Output the [X, Y] coordinate of the center of the cell containing the given text.  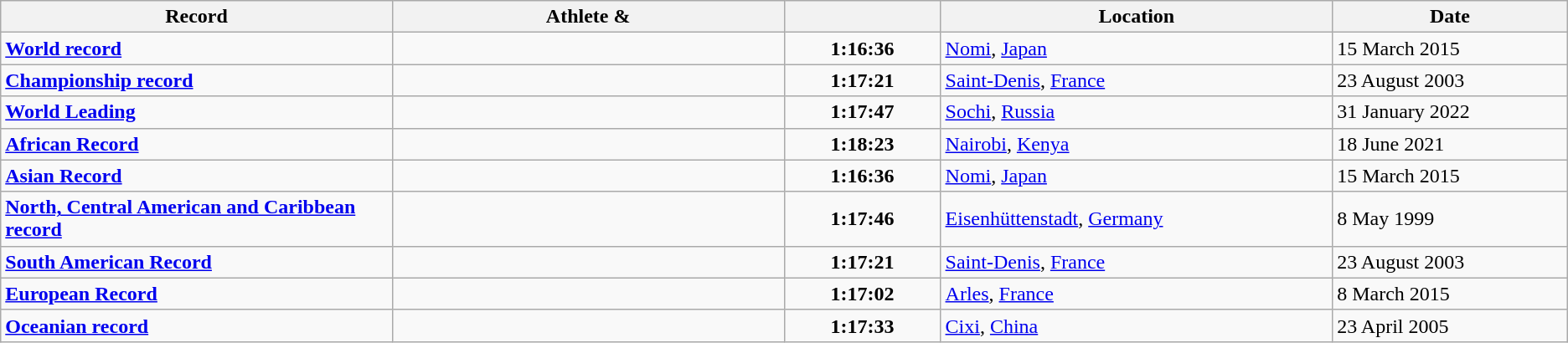
1:17:02 [863, 294]
Location [1137, 17]
Eisenhüttenstadt, Germany [1137, 219]
23 April 2005 [1451, 325]
18 June 2021 [1451, 144]
Sochi, Russia [1137, 112]
8 March 2015 [1451, 294]
North, Central American and Caribbean record [197, 219]
1:17:33 [863, 325]
1:17:46 [863, 219]
1:18:23 [863, 144]
Record [197, 17]
Nairobi, Kenya [1137, 144]
World record [197, 49]
Asian Record [197, 176]
31 January 2022 [1451, 112]
Oceanian record [197, 325]
Championship record [197, 80]
Arles, France [1137, 294]
Date [1451, 17]
African Record [197, 144]
8 May 1999 [1451, 219]
1:17:47 [863, 112]
South American Record [197, 262]
Athlete & [588, 17]
European Record [197, 294]
Cixi, China [1137, 325]
World Leading [197, 112]
